Detect which cell encompasses the target text, then output its [x, y] center coordinate. 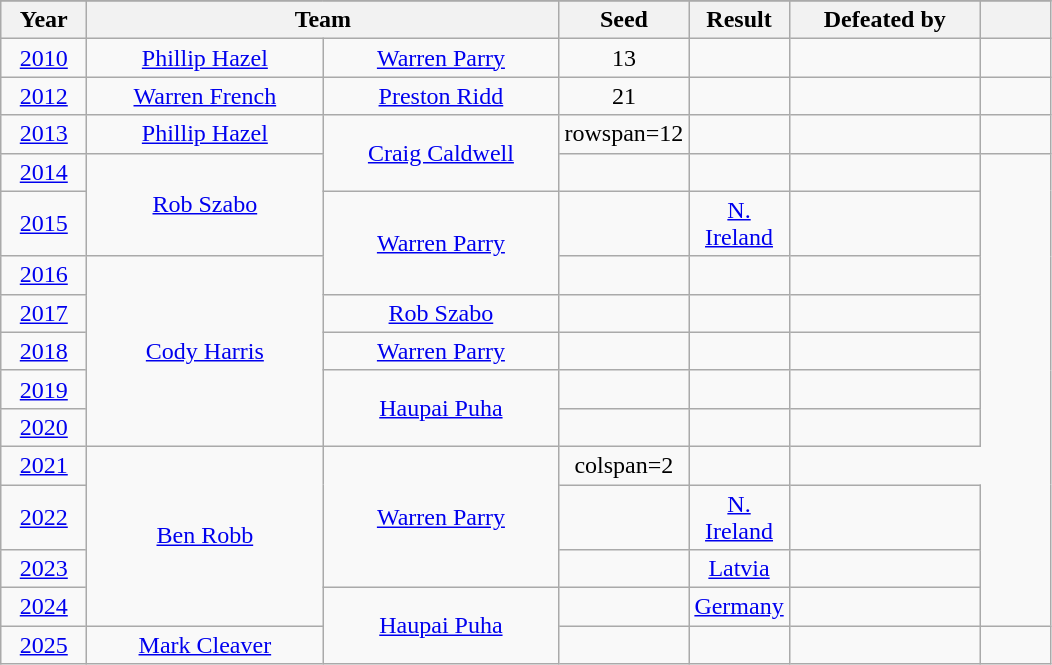
Warren French [205, 96]
2023 [44, 569]
2017 [44, 313]
Germany [739, 607]
2016 [44, 275]
2014 [44, 172]
2013 [44, 134]
21 [624, 96]
Preston Ridd [441, 96]
Latvia [739, 569]
Ben Robb [205, 536]
2022 [44, 516]
2021 [44, 465]
Defeated by [884, 20]
rowspan=12 [624, 134]
Result [739, 20]
2010 [44, 58]
2015 [44, 224]
13 [624, 58]
2012 [44, 96]
Craig Caldwell [441, 153]
Year [44, 20]
2019 [44, 389]
Team [323, 20]
Seed [624, 20]
Cody Harris [205, 351]
2024 [44, 607]
colspan=2 [624, 465]
2025 [44, 645]
2020 [44, 427]
2018 [44, 351]
Mark Cleaver [205, 645]
